Provide the (x, y) coordinate of the cell's center where the given text is located.  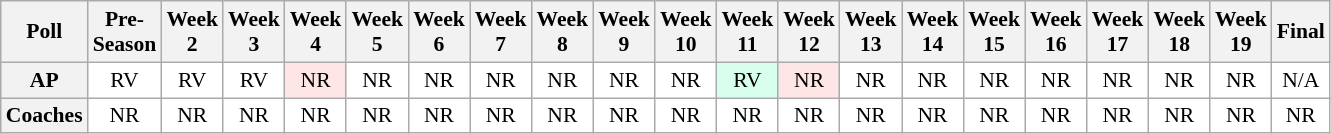
AP (44, 80)
Week5 (377, 32)
Week18 (1179, 32)
N/A (1301, 80)
Week17 (1118, 32)
Week2 (192, 32)
Week12 (809, 32)
Week16 (1056, 32)
Week10 (686, 32)
Final (1301, 32)
Week9 (624, 32)
Week14 (933, 32)
Week6 (439, 32)
Week11 (748, 32)
Pre-Season (125, 32)
Week19 (1241, 32)
Poll (44, 32)
Week3 (254, 32)
Coaches (44, 116)
Week15 (994, 32)
Week8 (562, 32)
Week4 (316, 32)
Week7 (501, 32)
Week13 (871, 32)
